Output the [X, Y] coordinate of the center of the cell containing the given text.  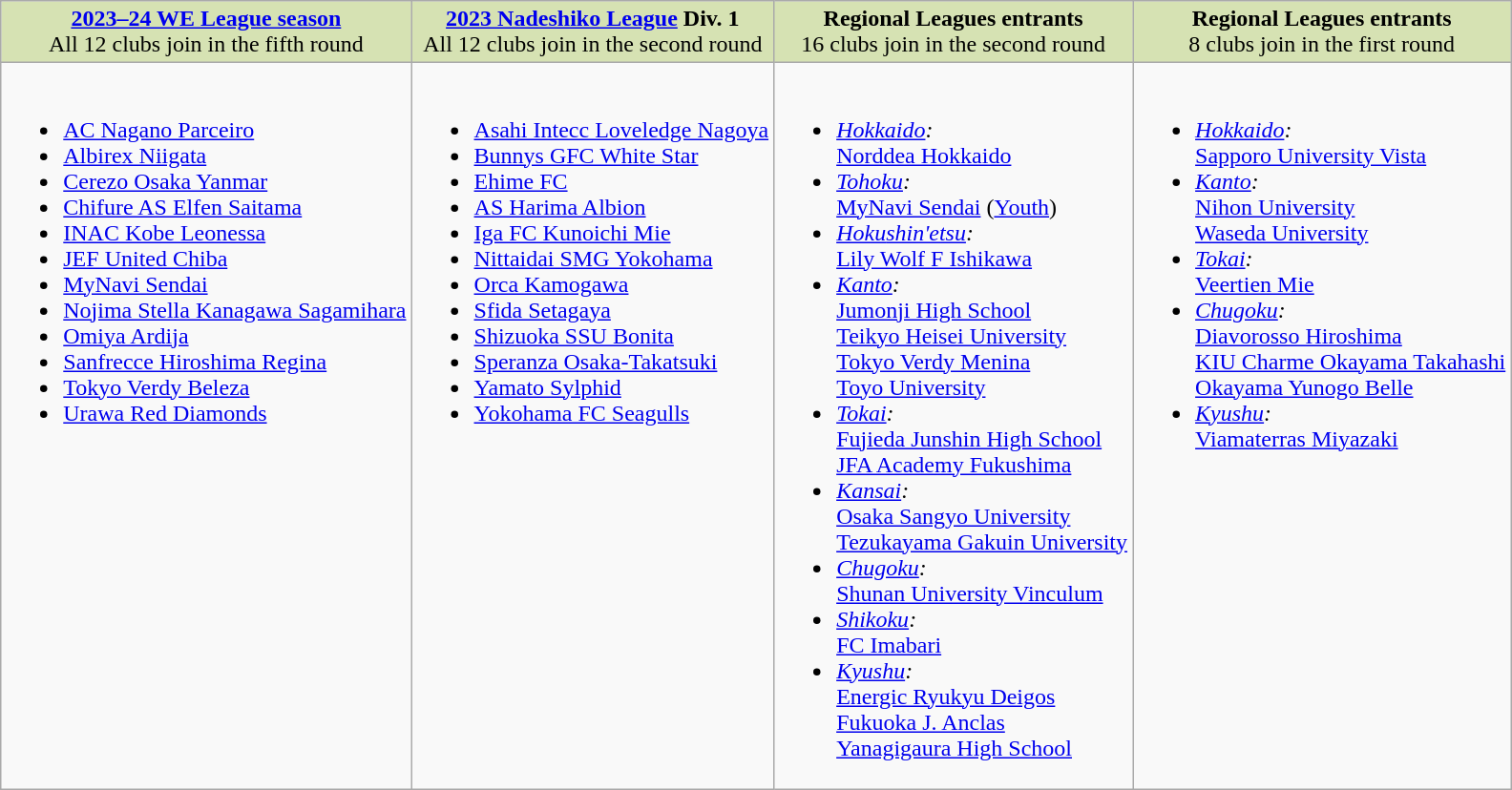
2023 Nadeshiko League Div. 1All 12 clubs join in the second round [593, 32]
Regional Leagues entrants8 clubs join in the first round [1322, 32]
2023–24 WE League seasonAll 12 clubs join in the fifth round [206, 32]
Regional Leagues entrants16 clubs join in the second round [954, 32]
